Detect which cell encompasses the target text, then output its (x, y) center coordinate. 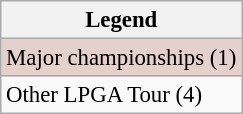
Legend (122, 20)
Major championships (1) (122, 58)
Other LPGA Tour (4) (122, 95)
